Locate the cell with the specified text and output its [X, Y] center coordinate. 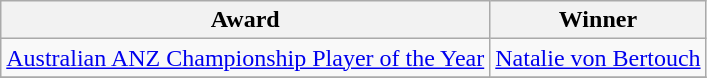
Natalie von Bertouch [598, 58]
Australian ANZ Championship Player of the Year [246, 58]
Winner [598, 20]
Award [246, 20]
